For the text-containing cell, return its midpoint in (x, y) coordinate format. 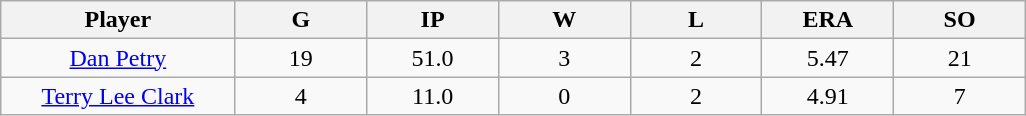
11.0 (433, 96)
21 (960, 58)
5.47 (828, 58)
SO (960, 20)
3 (564, 58)
4 (301, 96)
G (301, 20)
Player (118, 20)
Terry Lee Clark (118, 96)
L (696, 20)
W (564, 20)
7 (960, 96)
ERA (828, 20)
0 (564, 96)
19 (301, 58)
IP (433, 20)
51.0 (433, 58)
4.91 (828, 96)
Dan Petry (118, 58)
